Identify which cell holds the provided text, then report its (X, Y) central coordinate. 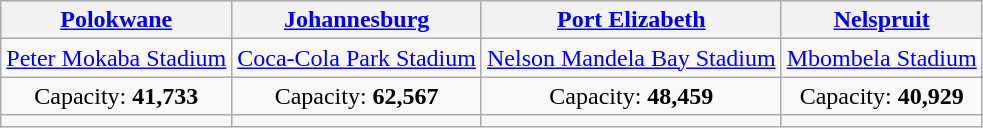
Port Elizabeth (631, 20)
Nelspruit (882, 20)
Capacity: 62,567 (357, 96)
Capacity: 40,929 (882, 96)
Polokwane (116, 20)
Capacity: 41,733 (116, 96)
Johannesburg (357, 20)
Peter Mokaba Stadium (116, 58)
Nelson Mandela Bay Stadium (631, 58)
Capacity: 48,459 (631, 96)
Coca-Cola Park Stadium (357, 58)
Mbombela Stadium (882, 58)
